Capture the cell that displays the provided text and extract its [x, y] central coordinate. 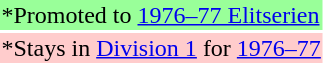
*Promoted to 1976–77 Elitserien [161, 15]
*Stays in Division 1 for 1976–77 [161, 48]
